Detect which cell encompasses the target text, then output its (x, y) center coordinate. 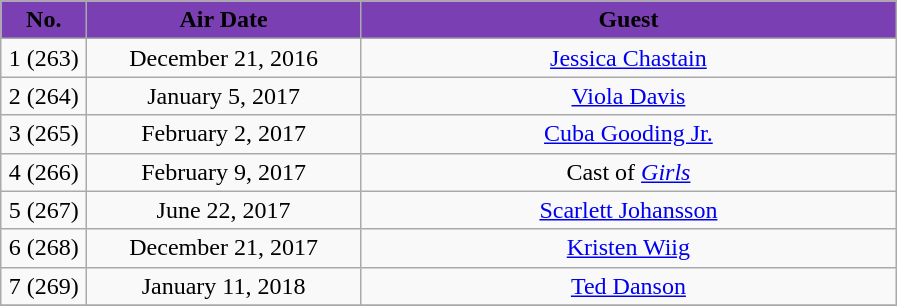
Scarlett Johansson (628, 210)
February 2, 2017 (224, 134)
2 (264) (44, 96)
January 5, 2017 (224, 96)
4 (266) (44, 172)
1 (263) (44, 58)
Jessica Chastain (628, 58)
Cast of Girls (628, 172)
January 11, 2018 (224, 286)
Viola Davis (628, 96)
February 9, 2017 (224, 172)
June 22, 2017 (224, 210)
December 21, 2016 (224, 58)
December 21, 2017 (224, 248)
No. (44, 20)
Cuba Gooding Jr. (628, 134)
3 (265) (44, 134)
Ted Danson (628, 286)
6 (268) (44, 248)
Air Date (224, 20)
Guest (628, 20)
5 (267) (44, 210)
7 (269) (44, 286)
Kristen Wiig (628, 248)
